Search for the cell housing the specified text and yield its [X, Y] center coordinate. 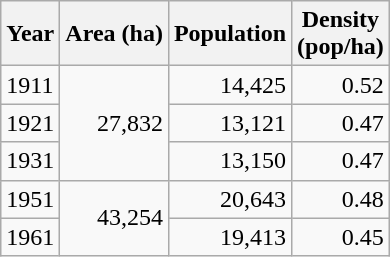
20,643 [230, 199]
0.45 [341, 237]
19,413 [230, 237]
0.48 [341, 199]
1931 [30, 161]
1961 [30, 237]
43,254 [114, 218]
27,832 [114, 123]
13,121 [230, 123]
Area (ha) [114, 34]
Year [30, 34]
Density(pop/ha) [341, 34]
13,150 [230, 161]
1951 [30, 199]
Population [230, 34]
1911 [30, 85]
1921 [30, 123]
14,425 [230, 85]
0.52 [341, 85]
